Provide the (x, y) coordinate of the cell's center where the given text is located.  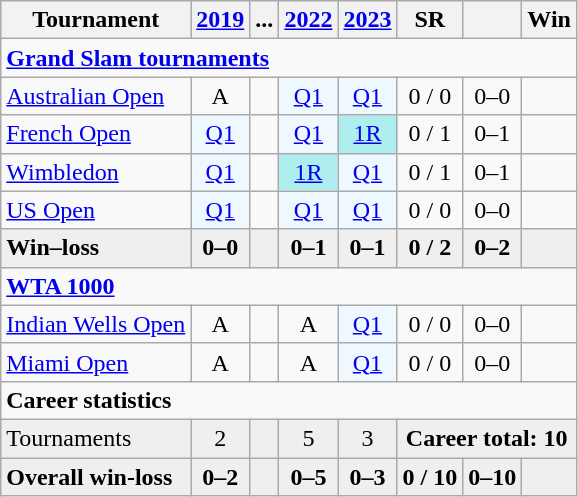
Tournament (96, 20)
Grand Slam tournaments (289, 58)
Win (550, 20)
5 (308, 438)
0 / 10 (430, 477)
0–5 (308, 477)
2 (220, 438)
0 / 2 (430, 248)
Career statistics (289, 400)
Indian Wells Open (96, 324)
... (264, 20)
Australian Open (96, 96)
2023 (368, 20)
WTA 1000 (289, 286)
Wimbledon (96, 172)
2019 (220, 20)
Win–loss (96, 248)
2022 (308, 20)
Miami Open (96, 362)
0–10 (492, 477)
French Open (96, 134)
US Open (96, 210)
SR (430, 20)
3 (368, 438)
Career total: 10 (486, 438)
Tournaments (96, 438)
Overall win-loss (96, 477)
0–3 (368, 477)
